For the text-containing cell, return its midpoint in [X, Y] coordinate format. 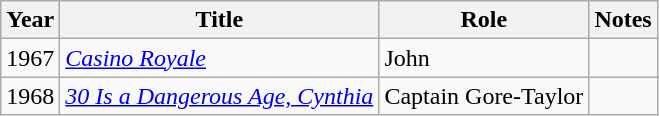
1968 [30, 96]
Captain Gore-Taylor [484, 96]
1967 [30, 58]
Notes [623, 20]
Role [484, 20]
Title [220, 20]
30 Is a Dangerous Age, Cynthia [220, 96]
John [484, 58]
Year [30, 20]
Casino Royale [220, 58]
